Search for the cell housing the specified text and yield its (x, y) center coordinate. 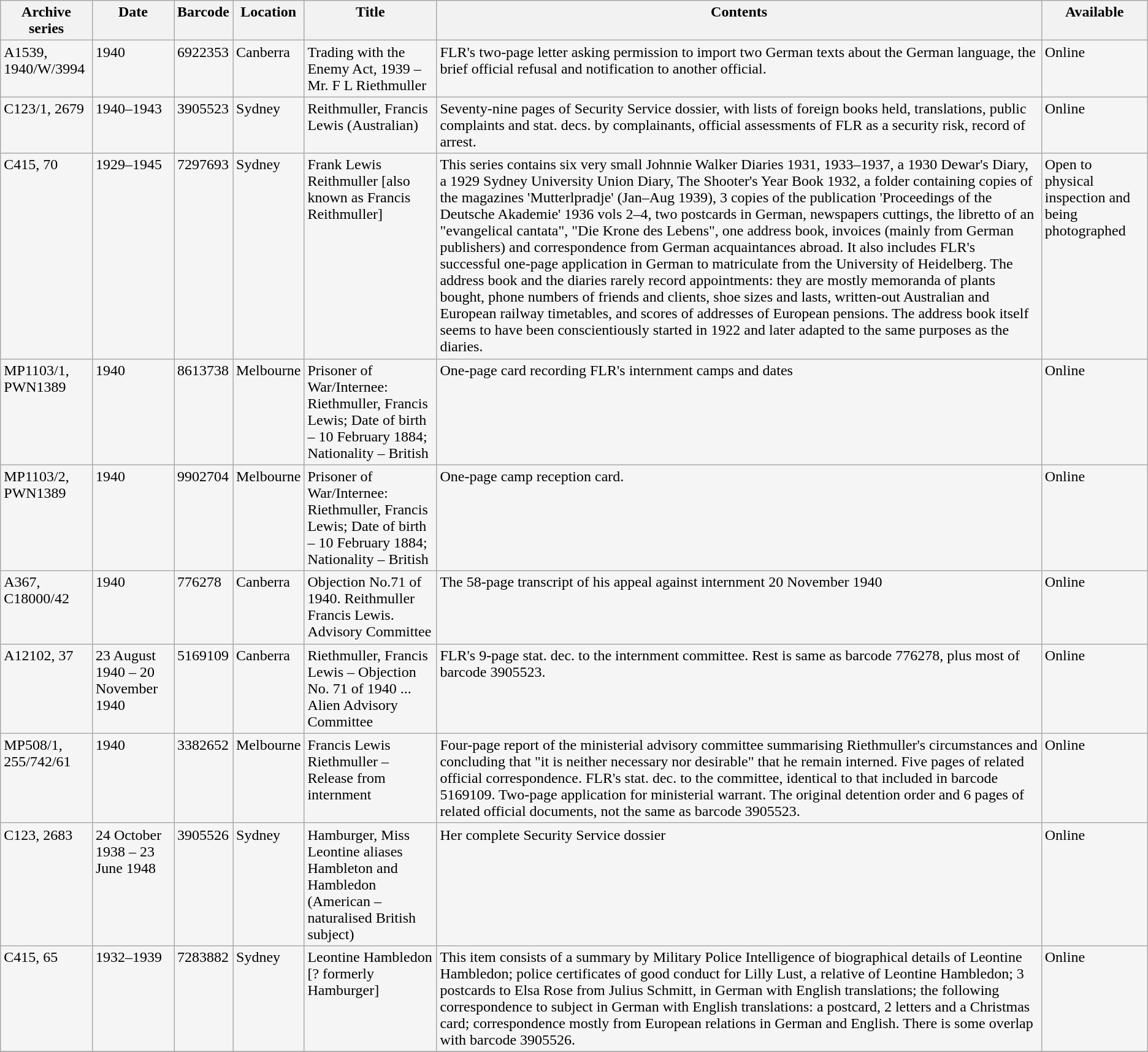
6922353 (204, 69)
1932–1939 (132, 998)
23 August 1940 – 20 November 1940 (132, 688)
3905526 (204, 884)
One-page card recording FLR's internment camps and dates (739, 412)
The 58-page transcript of his appeal against internment 20 November 1940 (739, 607)
Archive series (47, 21)
A367, C18000/42 (47, 607)
C415, 65 (47, 998)
Riethmuller, Francis Lewis – Objection No. 71 of 1940 ... Alien Advisory Committee (370, 688)
C415, 70 (47, 256)
Date (132, 21)
Contents (739, 21)
Objection No.71 of 1940. Reithmuller Francis Lewis. Advisory Committee (370, 607)
8613738 (204, 412)
7297693 (204, 256)
Open to physical inspection and being photographed (1094, 256)
9902704 (204, 517)
3382652 (204, 778)
7283882 (204, 998)
Available (1094, 21)
Title (370, 21)
24 October 1938 – 23 June 1948 (132, 884)
5169109 (204, 688)
A1539, 1940/W/3994 (47, 69)
Her complete Security Service dossier (739, 884)
Location (269, 21)
FLR's 9-page stat. dec. to the internment committee. Rest is same as barcode 776278, plus most of barcode 3905523. (739, 688)
Leontine Hambledon [? formerly Hamburger] (370, 998)
MP1103/2, PWN1389 (47, 517)
1940–1943 (132, 125)
Reithmuller, Francis Lewis (Australian) (370, 125)
1929–1945 (132, 256)
C123, 2683 (47, 884)
A12102, 37 (47, 688)
C123/1, 2679 (47, 125)
MP1103/1, PWN1389 (47, 412)
MP508/1, 255/742/61 (47, 778)
Francis Lewis Riethmuller – Release from internment (370, 778)
One-page camp reception card. (739, 517)
Hamburger, Miss Leontine aliases Hambleton and Hambledon (American – naturalised British subject) (370, 884)
Barcode (204, 21)
Frank Lewis Reithmuller [also known as Francis Reithmuller] (370, 256)
776278 (204, 607)
Trading with the Enemy Act, 1939 – Mr. F L Riethmuller (370, 69)
3905523 (204, 125)
